Locate the cell with the specified text and output its (X, Y) center coordinate. 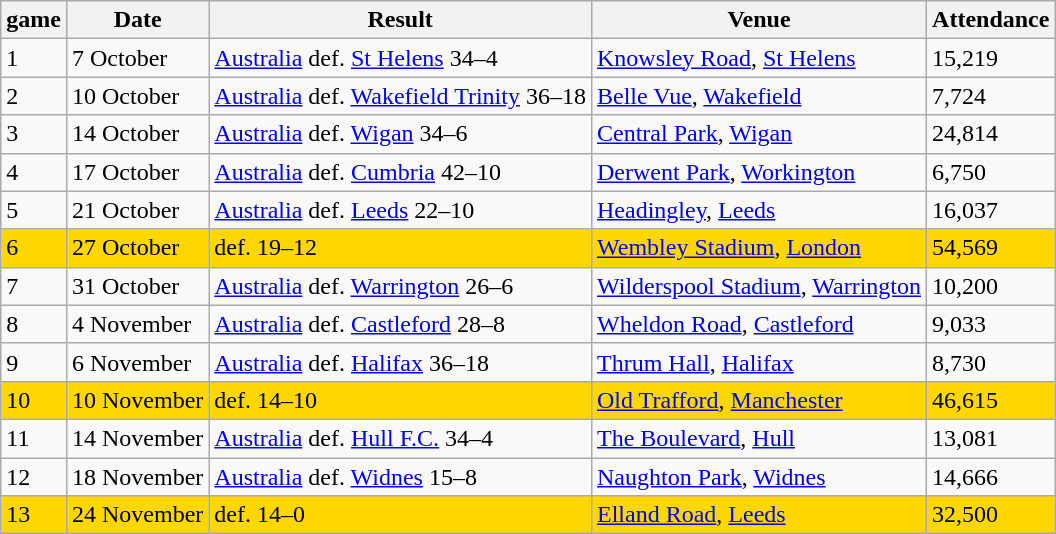
Old Trafford, Manchester (758, 400)
46,615 (991, 400)
Derwent Park, Workington (758, 172)
Thrum Hall, Halifax (758, 362)
8,730 (991, 362)
10 October (137, 96)
2 (34, 96)
Venue (758, 20)
9,033 (991, 324)
7,724 (991, 96)
Belle Vue, Wakefield (758, 96)
24 November (137, 515)
6 (34, 248)
13 (34, 515)
Australia def. Hull F.C. 34–4 (400, 438)
14,666 (991, 477)
7 (34, 286)
32,500 (991, 515)
3 (34, 134)
11 (34, 438)
14 October (137, 134)
24,814 (991, 134)
Australia def. Castleford 28–8 (400, 324)
7 October (137, 58)
Attendance (991, 20)
Wembley Stadium, London (758, 248)
27 October (137, 248)
Naughton Park, Widnes (758, 477)
12 (34, 477)
4 November (137, 324)
18 November (137, 477)
13,081 (991, 438)
Wilderspool Stadium, Warrington (758, 286)
8 (34, 324)
Australia def. Leeds 22–10 (400, 210)
21 October (137, 210)
10,200 (991, 286)
6,750 (991, 172)
def. 19–12 (400, 248)
Central Park, Wigan (758, 134)
10 November (137, 400)
6 November (137, 362)
Knowsley Road, St Helens (758, 58)
14 November (137, 438)
4 (34, 172)
Australia def. Cumbria 42–10 (400, 172)
16,037 (991, 210)
Result (400, 20)
31 October (137, 286)
9 (34, 362)
Australia def. St Helens 34–4 (400, 58)
Wheldon Road, Castleford (758, 324)
1 (34, 58)
5 (34, 210)
game (34, 20)
The Boulevard, Hull (758, 438)
Date (137, 20)
Australia def. Warrington 26–6 (400, 286)
17 October (137, 172)
Australia def. Wigan 34–6 (400, 134)
def. 14–0 (400, 515)
Australia def. Halifax 36–18 (400, 362)
Australia def. Widnes 15–8 (400, 477)
Elland Road, Leeds (758, 515)
Headingley, Leeds (758, 210)
def. 14–10 (400, 400)
Australia def. Wakefield Trinity 36–18 (400, 96)
10 (34, 400)
15,219 (991, 58)
54,569 (991, 248)
